Return (x, y) of the center of cell containing provided text 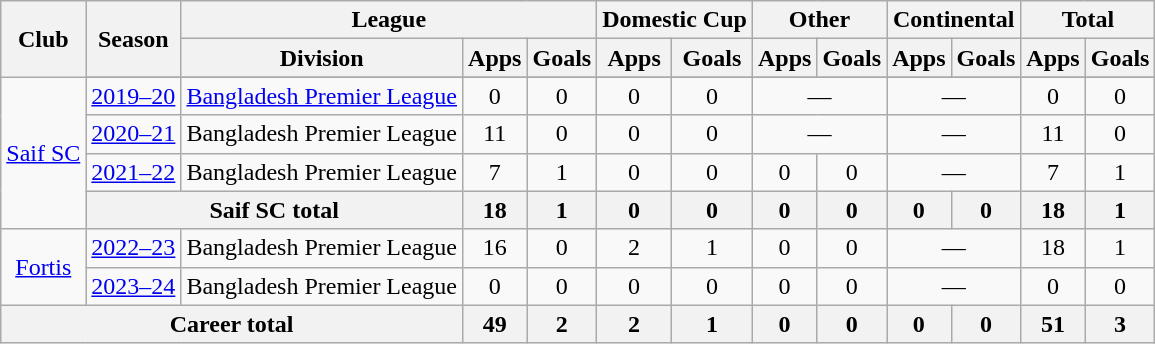
Other (819, 20)
Continental (954, 20)
Division (322, 58)
2022–23 (134, 248)
2021–22 (134, 172)
2020–21 (134, 134)
3 (1120, 324)
Total (1088, 20)
Career total (232, 324)
Club (44, 39)
League (389, 20)
16 (495, 248)
49 (495, 324)
Domestic Cup (675, 20)
Fortis (44, 267)
Saif SC (44, 153)
51 (1053, 324)
2019–20 (134, 96)
2023–24 (134, 286)
Season (134, 39)
Saif SC total (274, 210)
